Determine the [x, y] coordinate at the center of the cell enclosing the given text.  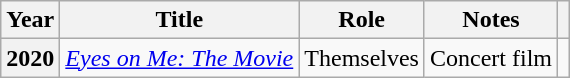
Themselves [362, 58]
Title [180, 20]
Notes [490, 20]
Concert film [490, 58]
Year [30, 20]
2020 [30, 58]
Eyes on Me: The Movie [180, 58]
Role [362, 20]
